Capture the cell that displays the provided text and extract its [X, Y] central coordinate. 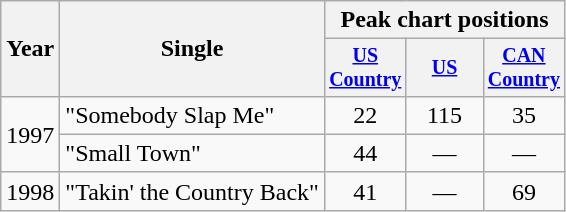
1997 [30, 134]
22 [365, 115]
1998 [30, 191]
69 [524, 191]
Single [192, 49]
"Takin' the Country Back" [192, 191]
"Small Town" [192, 153]
US Country [365, 68]
35 [524, 115]
"Somebody Slap Me" [192, 115]
Year [30, 49]
115 [444, 115]
CAN Country [524, 68]
41 [365, 191]
Peak chart positions [444, 20]
US [444, 68]
44 [365, 153]
